Pinpoint the cell where the given text exists, returning its [x, y] midpoint coordinate. 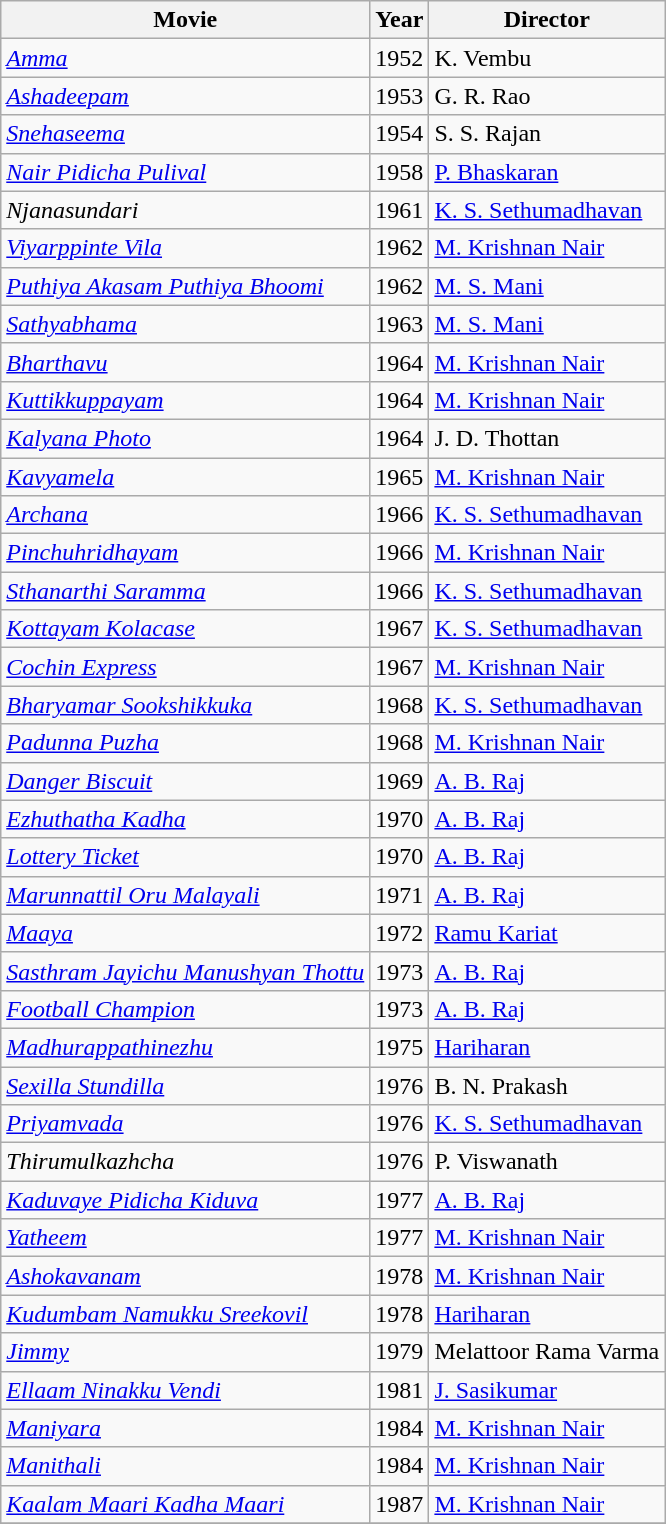
Bharyamar Sookshikkuka [186, 705]
Ezhuthatha Kadha [186, 819]
1965 [400, 477]
Archana [186, 515]
B. N. Prakash [547, 1085]
Padunna Puzha [186, 743]
Lottery Ticket [186, 857]
Football Champion [186, 1009]
Kaalam Maari Kadha Maari [186, 1504]
Cochin Express [186, 667]
Kuttikkuppayam [186, 400]
Maaya [186, 933]
Nair Pidicha Pulival [186, 172]
1961 [400, 210]
Sexilla Stundilla [186, 1085]
S. S. Rajan [547, 134]
Year [400, 20]
1979 [400, 1352]
1987 [400, 1504]
Puthiya Akasam Puthiya Bhoomi [186, 286]
P. Bhaskaran [547, 172]
Njanasundari [186, 210]
K. Vembu [547, 58]
Ashadeepam [186, 96]
Kalyana Photo [186, 438]
Ashokavanam [186, 1276]
Thirumulkazhcha [186, 1162]
Kavyamela [186, 477]
Kudumbam Namukku Sreekovil [186, 1314]
P. Viswanath [547, 1162]
J. Sasikumar [547, 1390]
Sthanarthi Saramma [186, 591]
Amma [186, 58]
Snehaseema [186, 134]
Melattoor Rama Varma [547, 1352]
J. D. Thottan [547, 438]
Kaduvaye Pidicha Kiduva [186, 1200]
Movie [186, 20]
Manithali [186, 1466]
1953 [400, 96]
Madhurappathinezhu [186, 1047]
Sasthram Jayichu Manushyan Thottu [186, 971]
Bharthavu [186, 362]
Ellaam Ninakku Vendi [186, 1390]
1981 [400, 1390]
Marunnattil Oru Malayali [186, 895]
G. R. Rao [547, 96]
Director [547, 20]
1969 [400, 781]
1952 [400, 58]
Viyarppinte Vila [186, 248]
1954 [400, 134]
Ramu Kariat [547, 933]
Maniyara [186, 1428]
Pinchuhridhayam [186, 553]
Priyamvada [186, 1124]
1972 [400, 933]
Yatheem [186, 1238]
1975 [400, 1047]
1963 [400, 324]
Jimmy [186, 1352]
Sathyabhama [186, 324]
1971 [400, 895]
1958 [400, 172]
Danger Biscuit [186, 781]
Kottayam Kolacase [186, 629]
